From the cell containing the given text, extract its center point as [X, Y] coordinate. 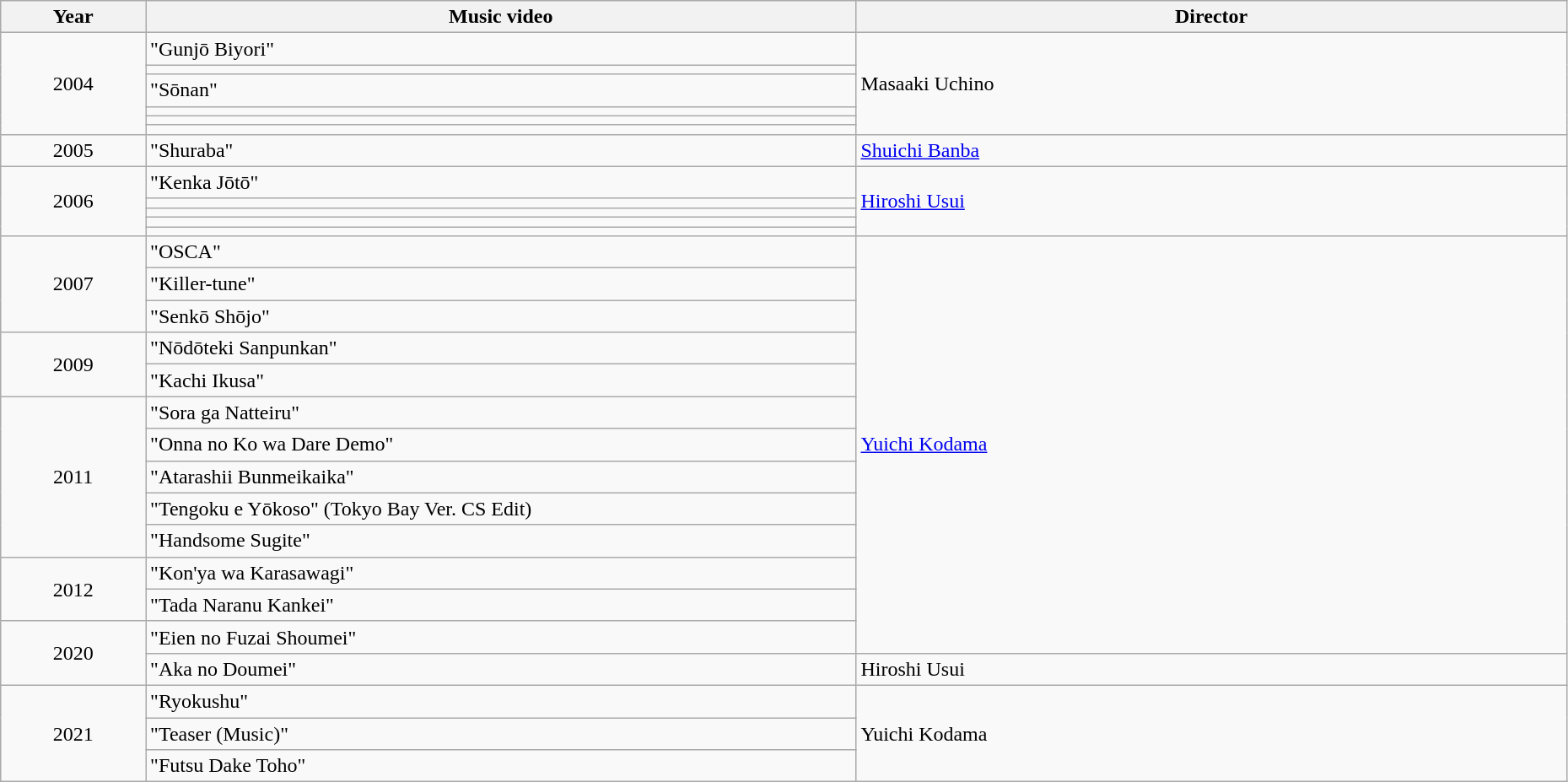
"Kachi Ikusa" [501, 380]
Masaaki Uchino [1211, 84]
2009 [73, 364]
2011 [73, 477]
"Kenka Jōtō" [501, 182]
"Shuraba" [501, 150]
"OSCA" [501, 252]
2020 [73, 653]
2006 [73, 201]
"Senkō Shōjo" [501, 316]
2007 [73, 284]
"Teaser (Music)" [501, 733]
"Nōdōteki Sanpunkan" [501, 348]
"Gunjō Biyori" [501, 49]
"Tada Naranu Kankei" [501, 605]
"Kon'ya wa Karasawagi" [501, 573]
2012 [73, 589]
"Sora ga Natteiru" [501, 413]
"Handsome Sugite" [501, 541]
Director [1211, 17]
"Eien no Fuzai Shoumei" [501, 637]
"Tengoku e Yōkoso" (Tokyo Bay Ver. CS Edit) [501, 509]
"Onna no Ko wa Dare Demo" [501, 445]
2005 [73, 150]
"Aka no Doumei" [501, 669]
Shuichi Banba [1211, 150]
2004 [73, 84]
"Atarashii Bunmeikaika" [501, 477]
"Futsu Dake Toho" [501, 766]
"Sōnan" [501, 90]
Year [73, 17]
"Killer-tune" [501, 284]
"Ryokushu" [501, 701]
2021 [73, 733]
Music video [501, 17]
